Find where the given text appears and provide that cell's center as [X, Y] coordinate. 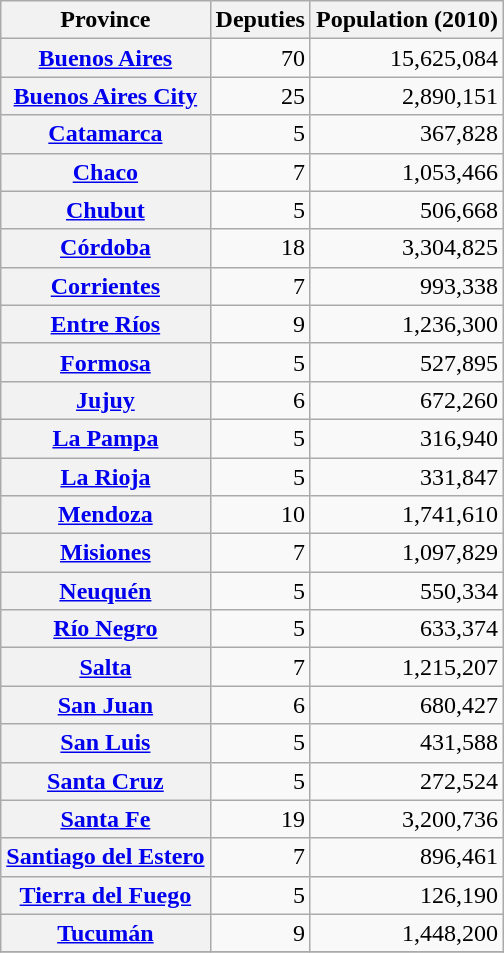
Mendoza [106, 515]
1,448,200 [406, 933]
1,236,300 [406, 324]
527,895 [406, 362]
Population (2010) [406, 20]
10 [260, 515]
2,890,151 [406, 96]
Deputies [260, 20]
Santa Cruz [106, 781]
3,304,825 [406, 248]
272,524 [406, 781]
La Rioja [106, 477]
Tierra del Fuego [106, 895]
126,190 [406, 895]
San Luis [106, 743]
Corrientes [106, 286]
Córdoba [106, 248]
896,461 [406, 857]
Formosa [106, 362]
367,828 [406, 134]
680,427 [406, 705]
Santa Fe [106, 819]
431,588 [406, 743]
1,741,610 [406, 515]
550,334 [406, 591]
Buenos Aires [106, 58]
19 [260, 819]
3,200,736 [406, 819]
Tucumán [106, 933]
15,625,084 [406, 58]
672,260 [406, 400]
Misiones [106, 553]
Buenos Aires City [106, 96]
25 [260, 96]
506,668 [406, 210]
Catamarca [106, 134]
San Juan [106, 705]
Santiago del Estero [106, 857]
La Pampa [106, 438]
316,940 [406, 438]
Chubut [106, 210]
993,338 [406, 286]
1,053,466 [406, 172]
1,097,829 [406, 553]
Province [106, 20]
331,847 [406, 477]
18 [260, 248]
Chaco [106, 172]
Salta [106, 667]
Entre Ríos [106, 324]
Río Negro [106, 629]
633,374 [406, 629]
70 [260, 58]
1,215,207 [406, 667]
Jujuy [106, 400]
Neuquén [106, 591]
